Detect which cell encompasses the target text, then output its (X, Y) center coordinate. 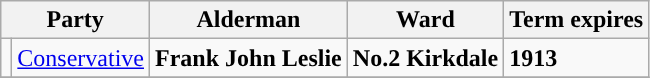
Term expires (576, 20)
Alderman (249, 20)
Party (76, 20)
Ward (425, 20)
No.2 Kirkdale (425, 58)
Frank John Leslie (249, 58)
Conservative (81, 58)
1913 (576, 58)
